From the cell containing the given text, extract its center point as (x, y) coordinate. 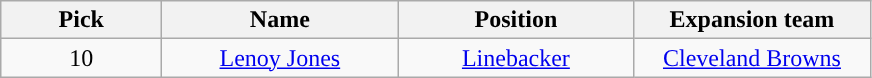
Cleveland Browns (752, 58)
Position (516, 20)
10 (82, 58)
Name (280, 20)
Lenoy Jones (280, 58)
Expansion team (752, 20)
Linebacker (516, 58)
Pick (82, 20)
